Identify which cell holds the provided text, then report its [x, y] central coordinate. 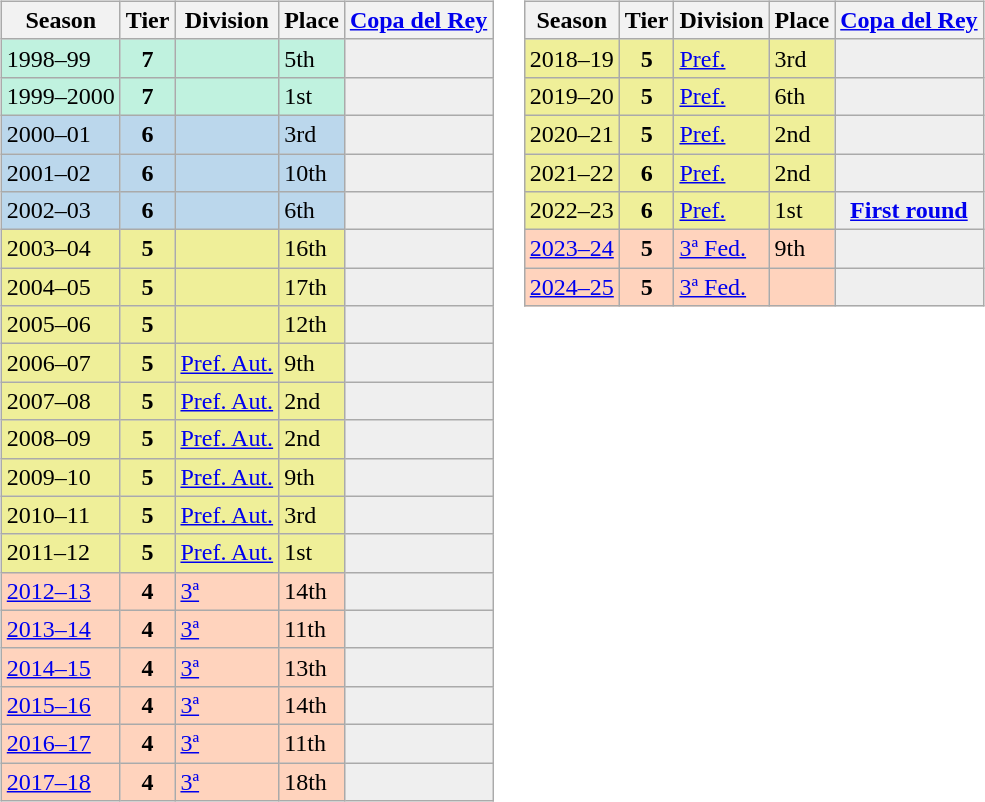
2010–11 [60, 515]
First round [909, 211]
2021–22 [572, 173]
2006–07 [60, 363]
2023–24 [572, 249]
2011–12 [60, 553]
2009–10 [60, 477]
18th [312, 781]
2005–06 [60, 325]
2004–05 [60, 287]
2020–21 [572, 134]
2017–18 [60, 781]
2013–14 [60, 629]
10th [312, 173]
2018–19 [572, 58]
2003–04 [60, 249]
12th [312, 325]
2007–08 [60, 401]
2008–09 [60, 439]
16th [312, 249]
2016–17 [60, 743]
2002–03 [60, 211]
2000–01 [60, 134]
13th [312, 667]
5th [312, 58]
1999–2000 [60, 96]
2012–13 [60, 591]
2015–16 [60, 705]
2001–02 [60, 173]
2019–20 [572, 96]
2022–23 [572, 211]
17th [312, 287]
1998–99 [60, 58]
2024–25 [572, 287]
2014–15 [60, 667]
